Return the [X, Y] coordinate for the center point of the cell that contains the specified text.  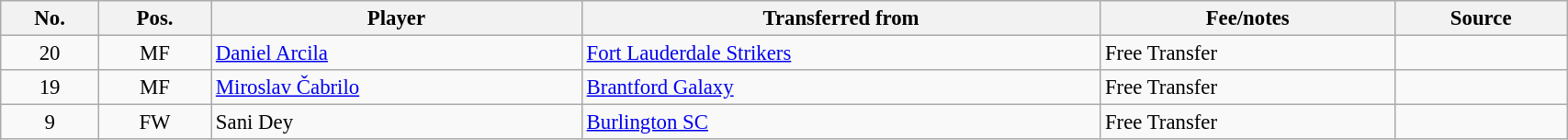
FW [155, 122]
Pos. [155, 18]
9 [50, 122]
20 [50, 53]
Burlington SC [840, 122]
Daniel Arcila [397, 53]
19 [50, 87]
Sani Dey [397, 122]
No. [50, 18]
Transferred from [840, 18]
Fee/notes [1247, 18]
Player [397, 18]
Miroslav Čabrilo [397, 87]
Source [1481, 18]
Fort Lauderdale Strikers [840, 53]
Brantford Galaxy [840, 87]
